For the text-containing cell, return its midpoint in [X, Y] coordinate format. 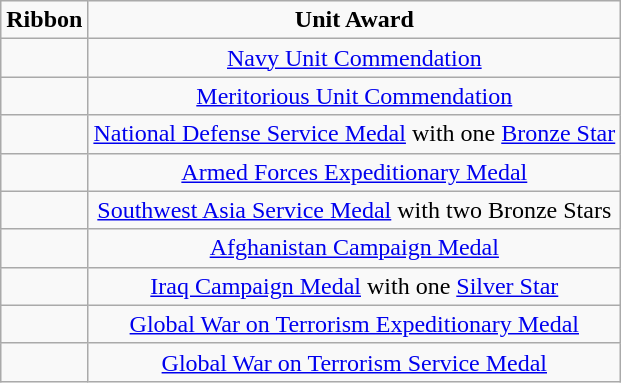
National Defense Service Medal with one Bronze Star [354, 134]
Afghanistan Campaign Medal [354, 248]
Ribbon [44, 20]
Navy Unit Commendation [354, 58]
Meritorious Unit Commendation [354, 96]
Global War on Terrorism Service Medal [354, 362]
Unit Award [354, 20]
Global War on Terrorism Expeditionary Medal [354, 324]
Armed Forces Expeditionary Medal [354, 172]
Iraq Campaign Medal with one Silver Star [354, 286]
Southwest Asia Service Medal with two Bronze Stars [354, 210]
